Extract the (X, Y) coordinate from the center of the cell holding the provided text.  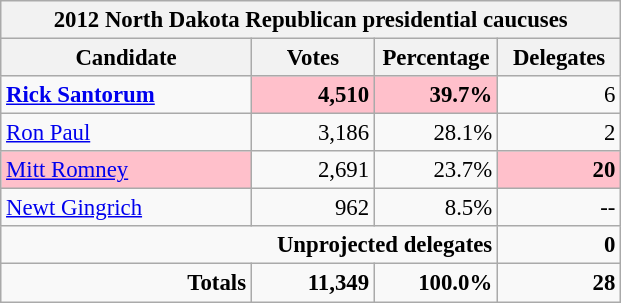
Mitt Romney (126, 170)
8.5% (436, 208)
Delegates (560, 58)
Rick Santorum (126, 95)
962 (312, 208)
Newt Gingrich (126, 208)
0 (560, 245)
Candidate (126, 58)
100.0% (436, 283)
Totals (126, 283)
39.7% (436, 95)
2,691 (312, 170)
-- (560, 208)
2012 North Dakota Republican presidential caucuses (311, 20)
11,349 (312, 283)
3,186 (312, 133)
Ron Paul (126, 133)
4,510 (312, 95)
28 (560, 283)
28.1% (436, 133)
2 (560, 133)
Percentage (436, 58)
6 (560, 95)
Unprojected delegates (250, 245)
20 (560, 170)
Votes (312, 58)
23.7% (436, 170)
